Capture the cell that displays the provided text and extract its (x, y) central coordinate. 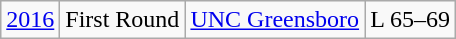
UNC Greensboro (275, 20)
2016 (30, 20)
First Round (122, 20)
L 65–69 (410, 20)
